Search for the cell housing the specified text and yield its [x, y] center coordinate. 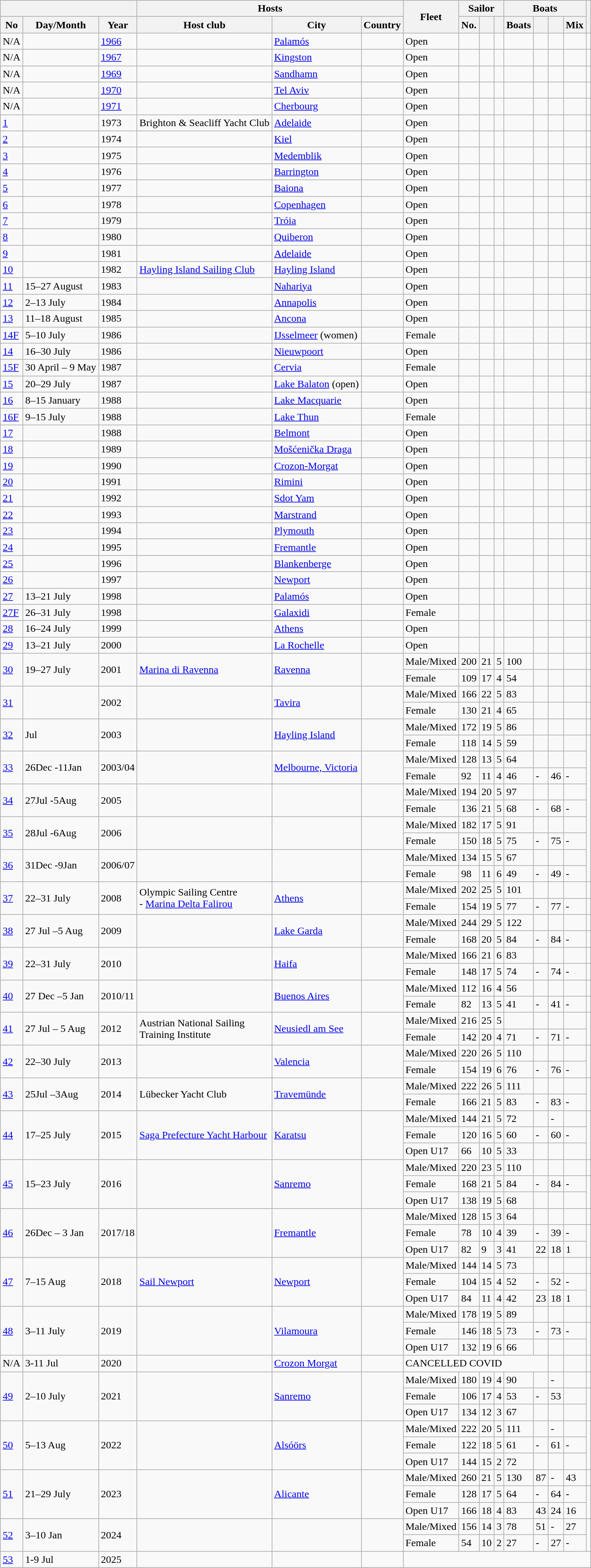
Crozon-Morgat [316, 465]
86 [518, 727]
Rimini [316, 482]
8–15 January [61, 400]
Annapolis [316, 302]
Neusiedl am See [316, 1029]
2000 [118, 645]
38 [12, 931]
120 [469, 1135]
11–18 August [61, 319]
2006 [118, 833]
146 [469, 1331]
178 [469, 1315]
15–23 July [61, 1184]
Lake Balaton (open) [316, 384]
1970 [118, 90]
Ancona [316, 319]
Cherbourg [316, 106]
150 [469, 841]
21–29 July [61, 1494]
35 [12, 833]
Nahariya [316, 286]
Country [382, 25]
1981 [118, 253]
1974 [118, 139]
27 Dec –5 Jan [61, 996]
1989 [118, 449]
Nieuwpoort [316, 351]
34 [12, 800]
Austrian National SailingTraining Institute [204, 1029]
32 [12, 735]
22–30 July [61, 1061]
47 [12, 1282]
2010 [118, 963]
Cervia [316, 368]
2024 [118, 1535]
1973 [118, 123]
1985 [118, 319]
2010/11 [118, 996]
2002 [118, 702]
27 Jul –5 Aug [61, 931]
194 [469, 792]
1979 [118, 221]
31Dec -9Jan [61, 865]
No [12, 25]
2–10 July [61, 1396]
14F [12, 335]
1971 [118, 106]
La Rochelle [316, 645]
216 [469, 1021]
2023 [118, 1494]
30 [12, 669]
2003/04 [118, 768]
45 [12, 1184]
Copenhagen [316, 205]
50 [12, 1445]
26–31 July [61, 612]
Travemünde [316, 1094]
118 [469, 743]
1983 [118, 286]
Lübecker Yacht Club [204, 1094]
IJsselmeer (women) [316, 335]
Kiel [316, 139]
Sail Newport [204, 1282]
Buenos Aires [316, 996]
26Dec – 3 Jan [61, 1233]
2019 [118, 1331]
200 [469, 661]
1980 [118, 237]
40 [12, 996]
92 [469, 776]
3–10 Jan [61, 1535]
17–25 July [61, 1135]
Barrington [316, 172]
1994 [118, 531]
138 [469, 1200]
Lake Garda [316, 931]
Galaxidi [316, 612]
City [316, 25]
1-9 Jul [61, 1559]
2015 [118, 1135]
Sandhamn [316, 74]
2005 [118, 800]
Belmont [316, 433]
101 [518, 890]
Alsóörs [316, 1445]
16F [12, 416]
20–29 July [61, 384]
1997 [118, 580]
148 [469, 971]
Brighton & Seacliff Yacht Club [204, 123]
2016 [118, 1184]
100 [518, 661]
27Jul -5Aug [61, 800]
28 [12, 629]
19–27 July [61, 669]
109 [469, 678]
Day/Month [61, 25]
Saga Prefecture Yacht Harbour [204, 1135]
2001 [118, 669]
180 [469, 1380]
Hosts [270, 9]
3-11 Jul [61, 1363]
Lake Macquarie [316, 400]
Karatsu [316, 1135]
182 [469, 825]
Lake Thun [316, 416]
Kingston [316, 57]
1999 [118, 629]
Plymouth [316, 531]
2021 [118, 1396]
106 [469, 1396]
Tróia [316, 221]
1969 [118, 74]
48 [12, 1331]
5–10 July [61, 335]
2013 [118, 1061]
2012 [118, 1029]
Marstrand [316, 515]
1992 [118, 498]
136 [469, 808]
104 [469, 1282]
1993 [118, 515]
27F [12, 612]
Olympic Sailing Centre- Marina Delta Falirou [204, 898]
2009 [118, 931]
2025 [118, 1559]
59 [518, 743]
36 [12, 865]
Mix [575, 25]
7 [12, 221]
Year [118, 25]
112 [469, 988]
27 Jul – 5 Aug [61, 1029]
Tel Aviv [316, 90]
Jul [61, 735]
16–30 July [61, 351]
89 [518, 1315]
Ravenna [316, 669]
30 April – 9 May [61, 368]
Tavira [316, 702]
91 [518, 825]
1977 [118, 188]
Sdot Yam [316, 498]
Valencia [316, 1061]
7–15 Aug [61, 1282]
2022 [118, 1445]
1995 [118, 547]
87 [541, 1478]
2020 [118, 1363]
244 [469, 923]
202 [469, 890]
156 [469, 1527]
Crozon Morgat [316, 1363]
65 [518, 710]
2006/07 [118, 865]
2017/18 [118, 1233]
Vilamoura [316, 1331]
2–13 July [61, 302]
Hayling Island Sailing Club [204, 270]
37 [12, 898]
1975 [118, 155]
2008 [118, 898]
1990 [118, 465]
15F [12, 368]
8 [12, 237]
1984 [118, 302]
56 [518, 988]
3–11 July [61, 1331]
Baiona [316, 188]
44 [12, 1135]
25Jul –3Aug [61, 1094]
1982 [118, 270]
Quiberon [316, 237]
Sailor [482, 9]
1976 [118, 172]
26Dec -11Jan [61, 768]
142 [469, 1037]
Haifa [316, 963]
16–24 July [61, 629]
2014 [118, 1094]
Marina di Ravenna [204, 669]
Medemblik [316, 155]
1991 [118, 482]
2018 [118, 1282]
Mošćenička Draga [316, 449]
Fleet [431, 17]
Alicante [316, 1494]
97 [518, 792]
28Jul -6Aug [61, 833]
98 [469, 874]
172 [469, 727]
CANCELLED COVID [476, 1363]
260 [469, 1478]
Blankenberge [316, 564]
Host club [204, 25]
1996 [118, 564]
2003 [118, 735]
Melbourne, Victoria [316, 768]
90 [518, 1380]
5–13 Aug [61, 1445]
1978 [118, 205]
15–27 August [61, 286]
132 [469, 1347]
No. [469, 25]
1966 [118, 41]
1967 [118, 57]
31 [12, 702]
9–15 July [61, 416]
